From the cell containing the given text, extract its center point as [x, y] coordinate. 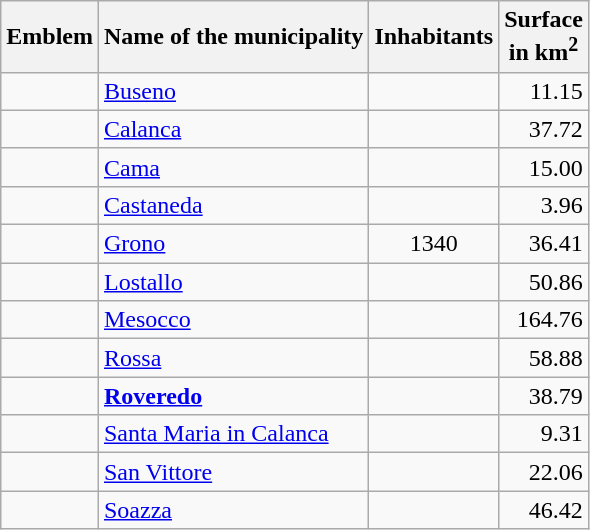
9.31 [544, 434]
Soazza [233, 510]
Mesocco [233, 320]
Roveredo [233, 396]
11.15 [544, 91]
Rossa [233, 358]
Inhabitants [434, 37]
36.41 [544, 244]
Emblem [50, 37]
37.72 [544, 129]
Surfacein km2 [544, 37]
50.86 [544, 282]
164.76 [544, 320]
Calanca [233, 129]
3.96 [544, 205]
Name of the municipality [233, 37]
15.00 [544, 167]
1340 [434, 244]
58.88 [544, 358]
46.42 [544, 510]
San Vittore [233, 472]
Lostallo [233, 282]
Grono [233, 244]
Buseno [233, 91]
Cama [233, 167]
38.79 [544, 396]
Castaneda [233, 205]
22.06 [544, 472]
Santa Maria in Calanca [233, 434]
